Pinpoint the cell where the given text exists, returning its [X, Y] midpoint coordinate. 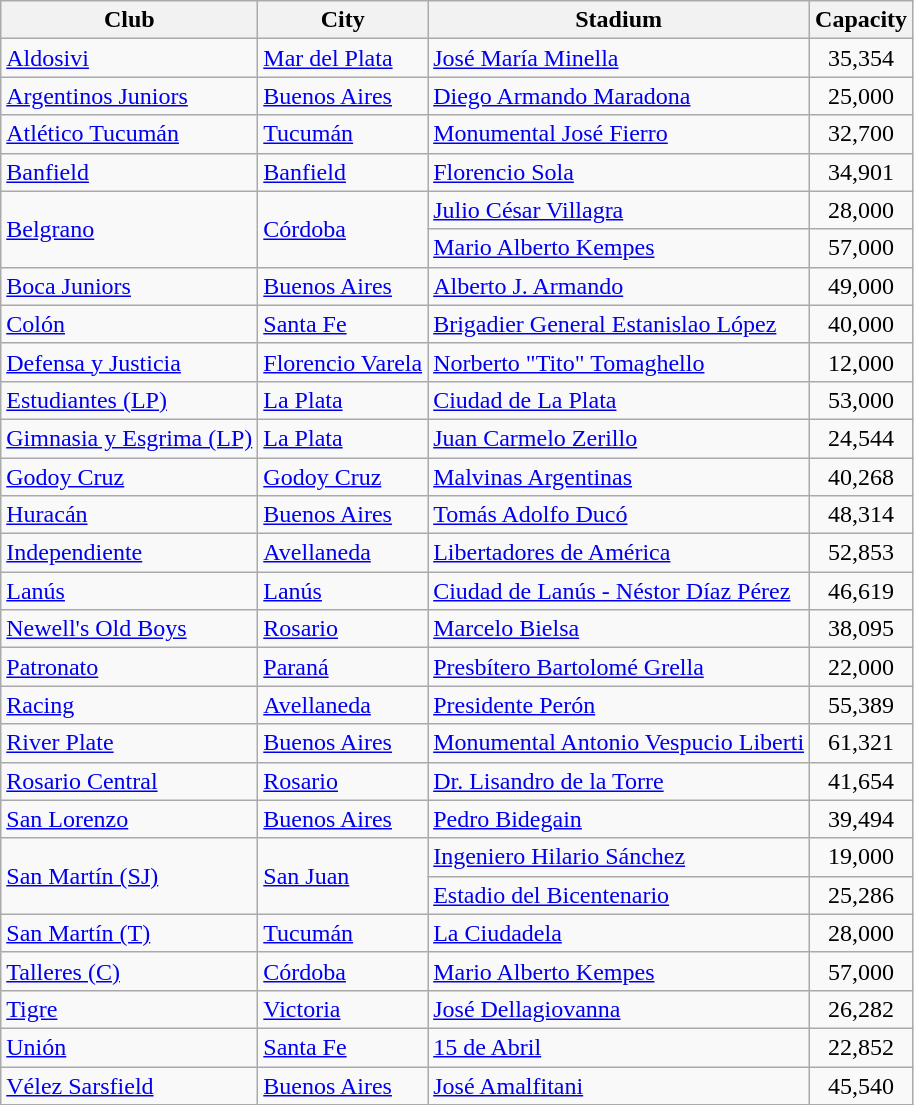
Rosario Central [130, 781]
Unión [130, 1047]
Victoria [343, 1009]
Belgrano [130, 229]
Norberto "Tito" Tomaghello [619, 362]
48,314 [862, 515]
22,852 [862, 1047]
Dr. Lisandro de la Torre [619, 781]
Malvinas Argentinas [619, 477]
53,000 [862, 400]
River Plate [130, 743]
Monumental José Fierro [619, 134]
Atlético Tucumán [130, 134]
35,354 [862, 58]
Ciudad de Lanús - Néstor Díaz Pérez [619, 591]
Estudiantes (LP) [130, 400]
Racing [130, 705]
Boca Juniors [130, 286]
Club [130, 20]
40,268 [862, 477]
25,000 [862, 96]
Mar del Plata [343, 58]
Talleres (C) [130, 971]
Defensa y Justicia [130, 362]
Stadium [619, 20]
Pedro Bidegain [619, 819]
Tomás Adolfo Ducó [619, 515]
Huracán [130, 515]
45,540 [862, 1085]
15 de Abril [619, 1047]
24,544 [862, 438]
40,000 [862, 324]
55,389 [862, 705]
Juan Carmelo Zerillo [619, 438]
San Juan [343, 876]
Ingeniero Hilario Sánchez [619, 857]
19,000 [862, 857]
Paraná [343, 667]
José Amalfitani [619, 1085]
39,494 [862, 819]
Diego Armando Maradona [619, 96]
Julio César Villagra [619, 210]
Capacity [862, 20]
Alberto J. Armando [619, 286]
San Lorenzo [130, 819]
32,700 [862, 134]
Newell's Old Boys [130, 629]
La Ciudadela [619, 933]
25,286 [862, 895]
Ciudad de La Plata [619, 400]
Florencio Varela [343, 362]
Independiente [130, 553]
Presidente Perón [619, 705]
Brigadier General Estanislao López [619, 324]
Gimnasia y Esgrima (LP) [130, 438]
38,095 [862, 629]
61,321 [862, 743]
Colón [130, 324]
Tigre [130, 1009]
12,000 [862, 362]
Florencio Sola [619, 172]
Vélez Sarsfield [130, 1085]
46,619 [862, 591]
Argentinos Juniors [130, 96]
Patronato [130, 667]
Marcelo Bielsa [619, 629]
Aldosivi [130, 58]
26,282 [862, 1009]
Presbítero Bartolomé Grella [619, 667]
49,000 [862, 286]
José Dellagiovanna [619, 1009]
41,654 [862, 781]
Libertadores de América [619, 553]
San Martín (SJ) [130, 876]
52,853 [862, 553]
San Martín (T) [130, 933]
22,000 [862, 667]
Estadio del Bicentenario [619, 895]
José María Minella [619, 58]
Monumental Antonio Vespucio Liberti [619, 743]
34,901 [862, 172]
City [343, 20]
